Capture the cell that displays the provided text and extract its (X, Y) central coordinate. 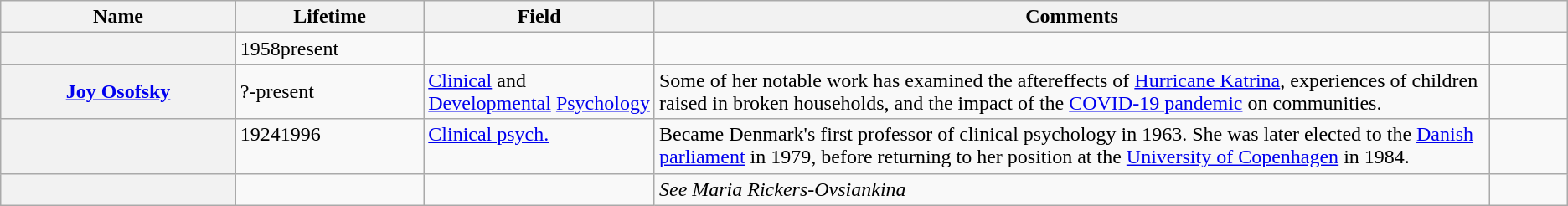
Lifetime (329, 17)
Name (119, 17)
Clinical and Developmental Psychology (539, 92)
Joy Osofsky (119, 92)
Field (539, 17)
See Maria Rickers-Ovsiankina (1071, 189)
Clinical psych. (539, 146)
Comments (1071, 17)
?-present (329, 92)
19241996 (329, 146)
1958present (329, 49)
